Find where the given text appears and provide that cell's center as [X, Y] coordinate. 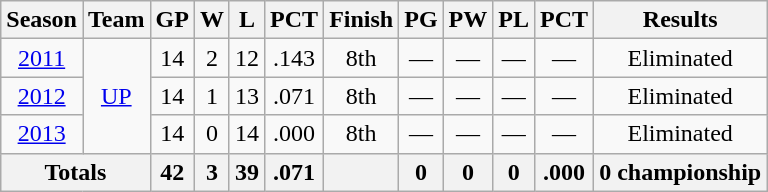
L [246, 20]
Team [116, 20]
Season [42, 20]
2012 [42, 96]
3 [212, 172]
Totals [76, 172]
GP [172, 20]
0 championship [680, 172]
PG [421, 20]
12 [246, 58]
2013 [42, 134]
PL [514, 20]
.143 [294, 58]
39 [246, 172]
UP [116, 96]
1 [212, 96]
2 [212, 58]
Results [680, 20]
Finish [362, 20]
W [212, 20]
42 [172, 172]
2011 [42, 58]
13 [246, 96]
PW [468, 20]
